For the text-containing cell, return its midpoint in (X, Y) coordinate format. 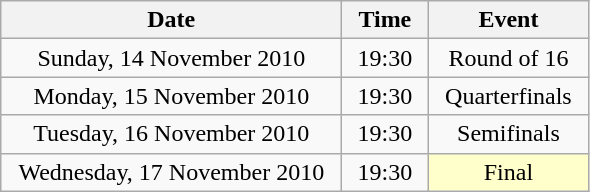
Semifinals (508, 134)
Final (508, 172)
Event (508, 20)
Date (172, 20)
Sunday, 14 November 2010 (172, 58)
Monday, 15 November 2010 (172, 96)
Round of 16 (508, 58)
Tuesday, 16 November 2010 (172, 134)
Quarterfinals (508, 96)
Wednesday, 17 November 2010 (172, 172)
Time (385, 20)
